Return the (x, y) coordinate for the center point of the cell that contains the specified text.  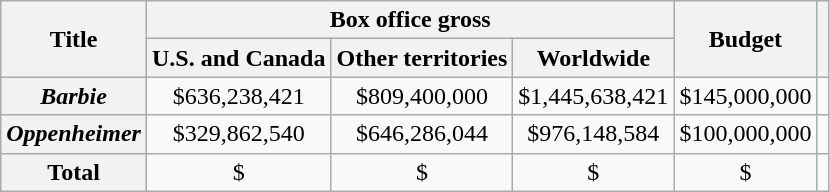
$636,238,421 (238, 96)
$976,148,584 (594, 134)
Title (74, 39)
Worldwide (594, 58)
$145,000,000 (746, 96)
Barbie (74, 96)
U.S. and Canada (238, 58)
Oppenheimer (74, 134)
Box office gross (410, 20)
Other territories (422, 58)
$1,445,638,421 (594, 96)
$329,862,540 (238, 134)
$646,286,044 (422, 134)
$809,400,000 (422, 96)
Total (74, 172)
Budget (746, 39)
$100,000,000 (746, 134)
